Extract the [X, Y] coordinate from the center of the cell holding the provided text.  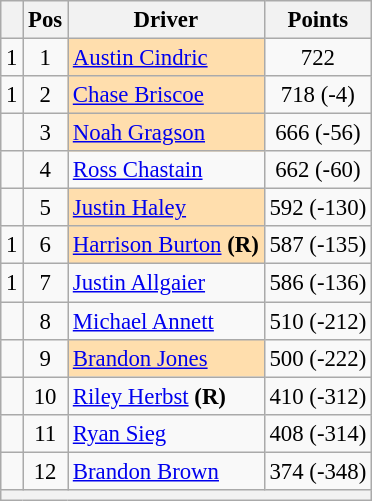
6 [46, 245]
718 (-4) [318, 95]
5 [46, 208]
Points [318, 20]
9 [46, 358]
4 [46, 170]
Michael Annett [166, 321]
410 (-312) [318, 396]
Riley Herbst (R) [166, 396]
7 [46, 283]
2 [46, 95]
666 (-56) [318, 133]
722 [318, 58]
Harrison Burton (R) [166, 245]
Ross Chastain [166, 170]
510 (-212) [318, 321]
500 (-222) [318, 358]
3 [46, 133]
Brandon Brown [166, 471]
Austin Cindric [166, 58]
Brandon Jones [166, 358]
Noah Gragson [166, 133]
Chase Briscoe [166, 95]
11 [46, 433]
592 (-130) [318, 208]
374 (-348) [318, 471]
Driver [166, 20]
587 (-135) [318, 245]
Justin Allgaier [166, 283]
408 (-314) [318, 433]
10 [46, 396]
586 (-136) [318, 283]
Justin Haley [166, 208]
662 (-60) [318, 170]
12 [46, 471]
Ryan Sieg [166, 433]
Pos [46, 20]
8 [46, 321]
